Determine the (X, Y) coordinate at the center of the cell enclosing the given text.  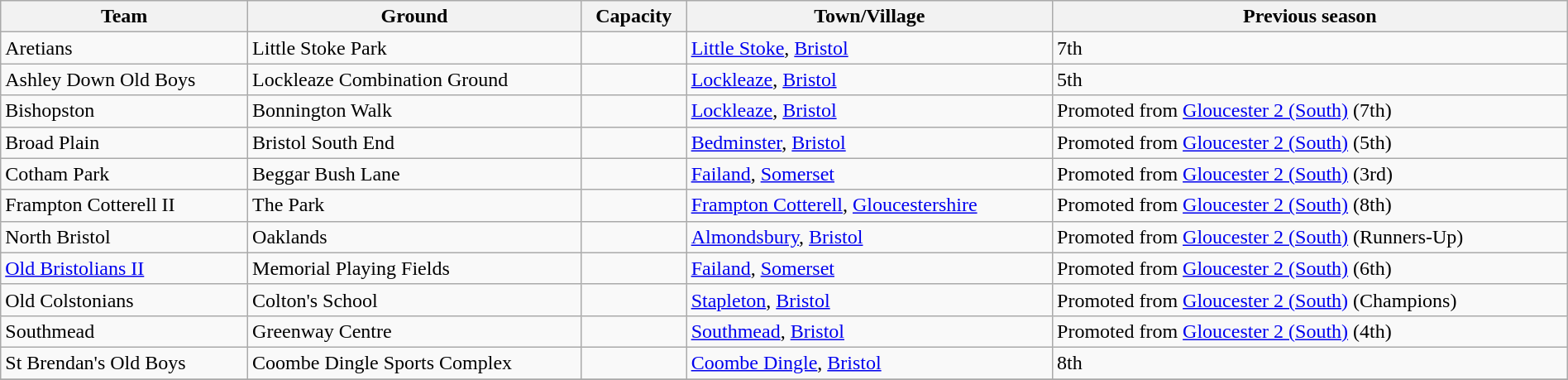
Promoted from Gloucester 2 (South) (Runners-Up) (1310, 237)
Southmead, Bristol (869, 331)
Team (124, 17)
Little Stoke, Bristol (869, 48)
Broad Plain (124, 142)
Frampton Cotterell, Gloucestershire (869, 205)
Coombe Dingle, Bristol (869, 363)
Promoted from Gloucester 2 (South) (8th) (1310, 205)
The Park (415, 205)
Promoted from Gloucester 2 (South) (5th) (1310, 142)
Little Stoke Park (415, 48)
Old Colstonians (124, 300)
Old Bristolians II (124, 268)
Stapleton, Bristol (869, 300)
Bristol South End (415, 142)
Bonnington Walk (415, 111)
Ashley Down Old Boys (124, 79)
Beggar Bush Lane (415, 174)
Lockleaze Combination Ground (415, 79)
Oaklands (415, 237)
Promoted from Gloucester 2 (South) (4th) (1310, 331)
St Brendan's Old Boys (124, 363)
Previous season (1310, 17)
Ground (415, 17)
5th (1310, 79)
8th (1310, 363)
Bishopston (124, 111)
Almondsbury, Bristol (869, 237)
Capacity (633, 17)
Cotham Park (124, 174)
Southmead (124, 331)
Promoted from Gloucester 2 (South) (3rd) (1310, 174)
7th (1310, 48)
Promoted from Gloucester 2 (South) (6th) (1310, 268)
Aretians (124, 48)
Memorial Playing Fields (415, 268)
North Bristol (124, 237)
Colton's School (415, 300)
Promoted from Gloucester 2 (South) (Champions) (1310, 300)
Bedminster, Bristol (869, 142)
Promoted from Gloucester 2 (South) (7th) (1310, 111)
Coombe Dingle Sports Complex (415, 363)
Greenway Centre (415, 331)
Town/Village (869, 17)
Frampton Cotterell II (124, 205)
